Return the [X, Y] coordinate for the center point of the cell that contains the specified text.  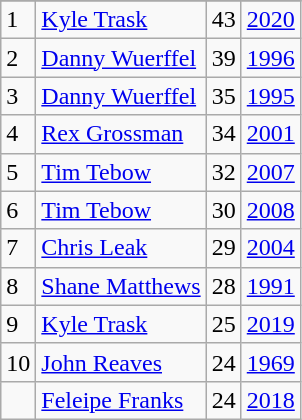
2001 [270, 134]
John Reaves [121, 362]
10 [18, 362]
2 [18, 58]
8 [18, 286]
30 [224, 210]
7 [18, 248]
Chris Leak [121, 248]
32 [224, 172]
6 [18, 210]
2008 [270, 210]
5 [18, 172]
2020 [270, 20]
1995 [270, 96]
Shane Matthews [121, 286]
28 [224, 286]
29 [224, 248]
2018 [270, 400]
35 [224, 96]
1996 [270, 58]
9 [18, 324]
2019 [270, 324]
34 [224, 134]
1991 [270, 286]
1 [18, 20]
2007 [270, 172]
Feleipe Franks [121, 400]
4 [18, 134]
25 [224, 324]
3 [18, 96]
43 [224, 20]
Rex Grossman [121, 134]
2004 [270, 248]
1969 [270, 362]
39 [224, 58]
